Detect which cell encompasses the target text, then output its (x, y) center coordinate. 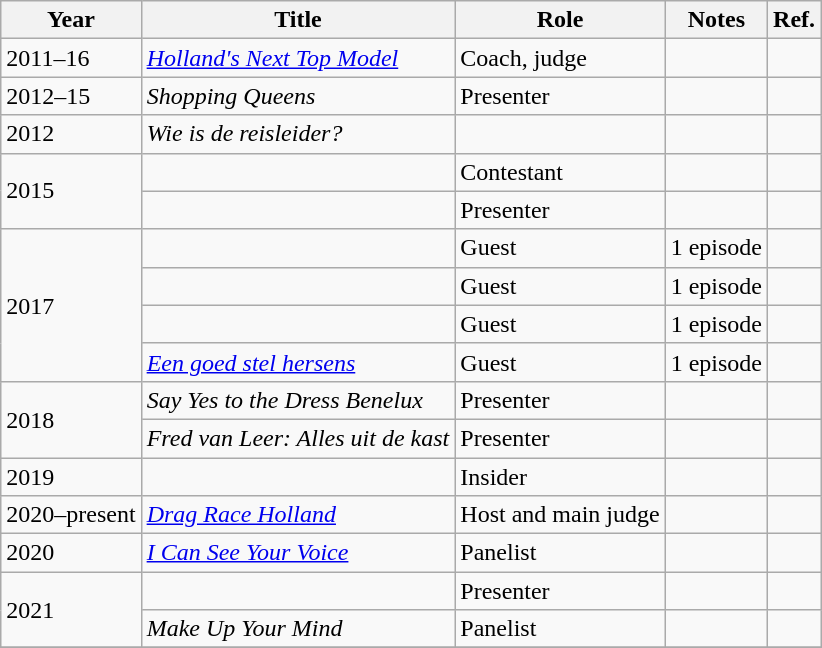
Say Yes to the Dress Benelux (298, 400)
2017 (71, 305)
Coach, judge (560, 58)
Notes (716, 20)
Title (298, 20)
I Can See Your Voice (298, 553)
Drag Race Holland (298, 515)
2012–15 (71, 96)
2018 (71, 419)
Wie is de reisleider? (298, 134)
Fred van Leer: Alles uit de kast (298, 438)
Contestant (560, 172)
Holland's Next Top Model (298, 58)
2019 (71, 477)
Een goed stel hersens (298, 362)
Insider (560, 477)
Role (560, 20)
Ref. (794, 20)
Year (71, 20)
2012 (71, 134)
Shopping Queens (298, 96)
Host and main judge (560, 515)
2011–16 (71, 58)
2020 (71, 553)
Make Up Your Mind (298, 629)
2015 (71, 191)
2020–present (71, 515)
2021 (71, 610)
